Search for the cell housing the specified text and yield its (X, Y) center coordinate. 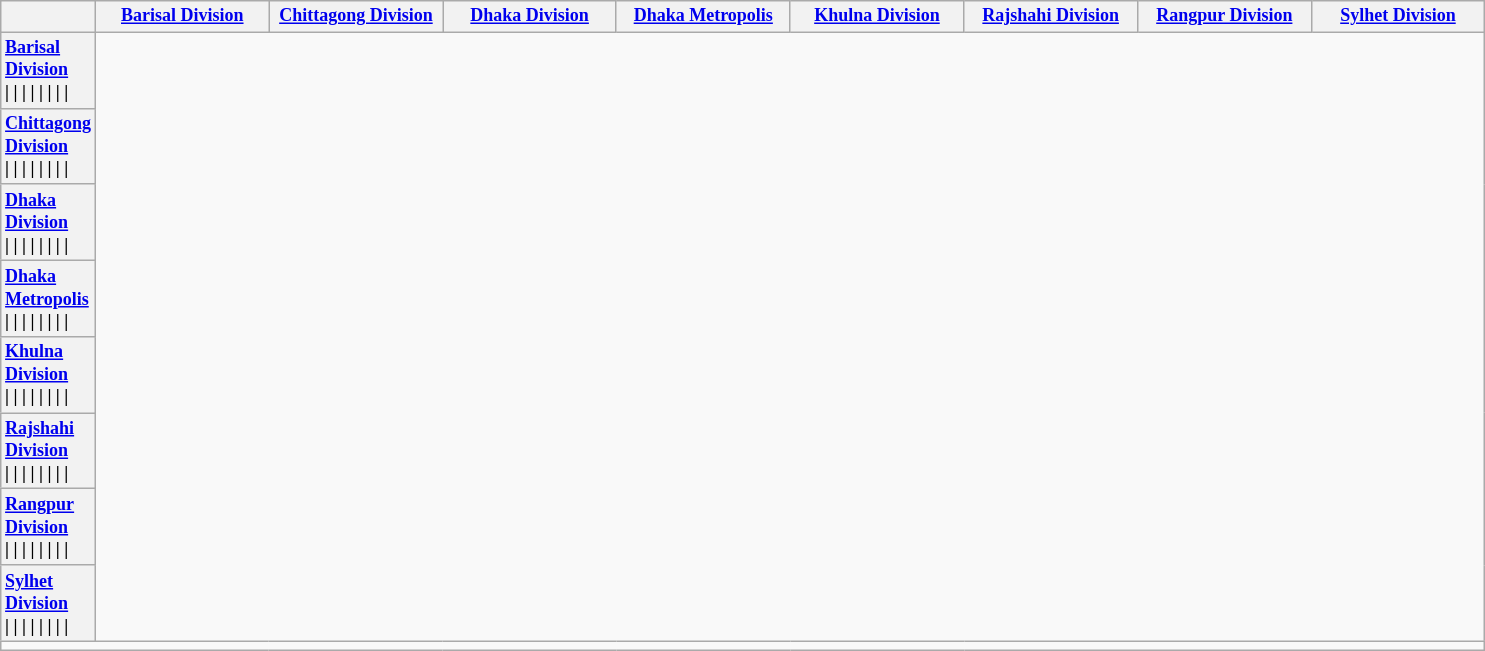
Khulna Division (877, 16)
Dhaka Metropolis| | | | | | | | (48, 298)
Rangpur Division (1224, 16)
Barisal Division (182, 16)
Sylhet Division| | | | | | | | (48, 603)
Dhaka Division| | | | | | | | (48, 222)
Dhaka Metropolis (703, 16)
Rajshahi Division (1051, 16)
Barisal Division| | | | | | | | (48, 70)
Rangpur Division| | | | | | | | (48, 527)
Dhaka Division (530, 16)
Khulna Division| | | | | | | | (48, 375)
Chittagong Division (356, 16)
Rajshahi Division| | | | | | | | (48, 451)
Chittagong Division| | | | | | | | (48, 146)
Sylhet Division (1398, 16)
